Detect which cell encompasses the target text, then output its (x, y) center coordinate. 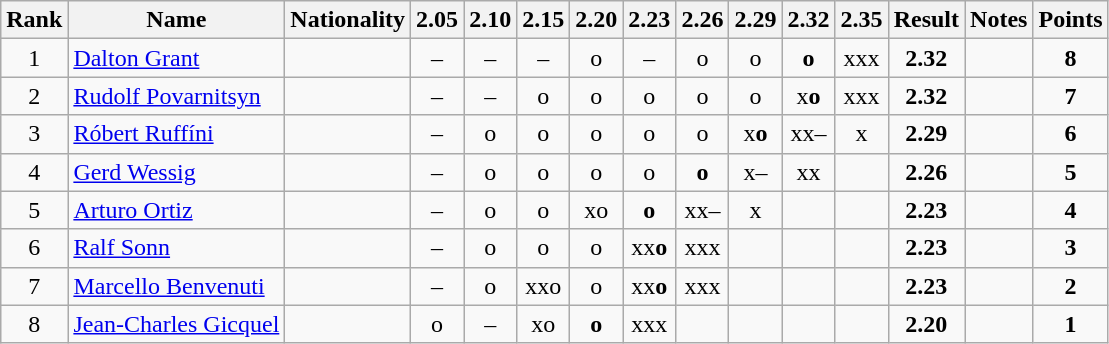
Nationality (348, 20)
Dalton Grant (176, 58)
Jean-Charles Gicquel (176, 324)
Points (1070, 20)
xx (808, 172)
Rank (34, 20)
Marcello Benvenuti (176, 286)
Ralf Sonn (176, 248)
Rudolf Povarnitsyn (176, 96)
Gerd Wessig (176, 172)
Róbert Ruffíni (176, 134)
2.15 (544, 20)
Arturo Ortiz (176, 210)
2.35 (862, 20)
2.10 (490, 20)
2.05 (438, 20)
Notes (999, 20)
Name (176, 20)
x– (756, 172)
Result (926, 20)
